Search for the cell housing the specified text and yield its [X, Y] center coordinate. 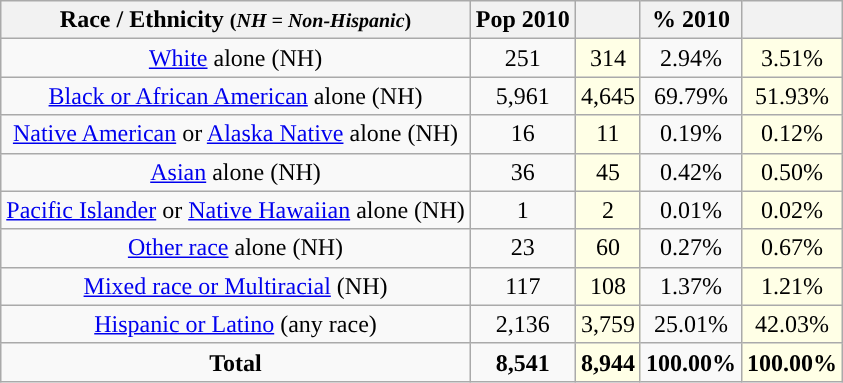
36 [522, 172]
0.50% [792, 172]
1.21% [792, 286]
3,759 [608, 324]
Asian alone (NH) [236, 172]
Mixed race or Multiracial (NH) [236, 286]
White alone (NH) [236, 58]
% 2010 [690, 20]
108 [608, 286]
5,961 [522, 96]
2.94% [690, 58]
45 [608, 172]
8,944 [608, 362]
Pacific Islander or Native Hawaiian alone (NH) [236, 210]
0.12% [792, 134]
1.37% [690, 286]
2 [608, 210]
0.01% [690, 210]
0.02% [792, 210]
51.93% [792, 96]
Race / Ethnicity (NH = Non-Hispanic) [236, 20]
117 [522, 286]
Pop 2010 [522, 20]
8,541 [522, 362]
Other race alone (NH) [236, 248]
Black or African American alone (NH) [236, 96]
42.03% [792, 324]
Native American or Alaska Native alone (NH) [236, 134]
3.51% [792, 58]
0.19% [690, 134]
0.42% [690, 172]
4,645 [608, 96]
314 [608, 58]
69.79% [690, 96]
60 [608, 248]
Hispanic or Latino (any race) [236, 324]
0.67% [792, 248]
16 [522, 134]
251 [522, 58]
25.01% [690, 324]
Total [236, 362]
1 [522, 210]
23 [522, 248]
0.27% [690, 248]
11 [608, 134]
2,136 [522, 324]
